Search for the cell housing the specified text and yield its (x, y) center coordinate. 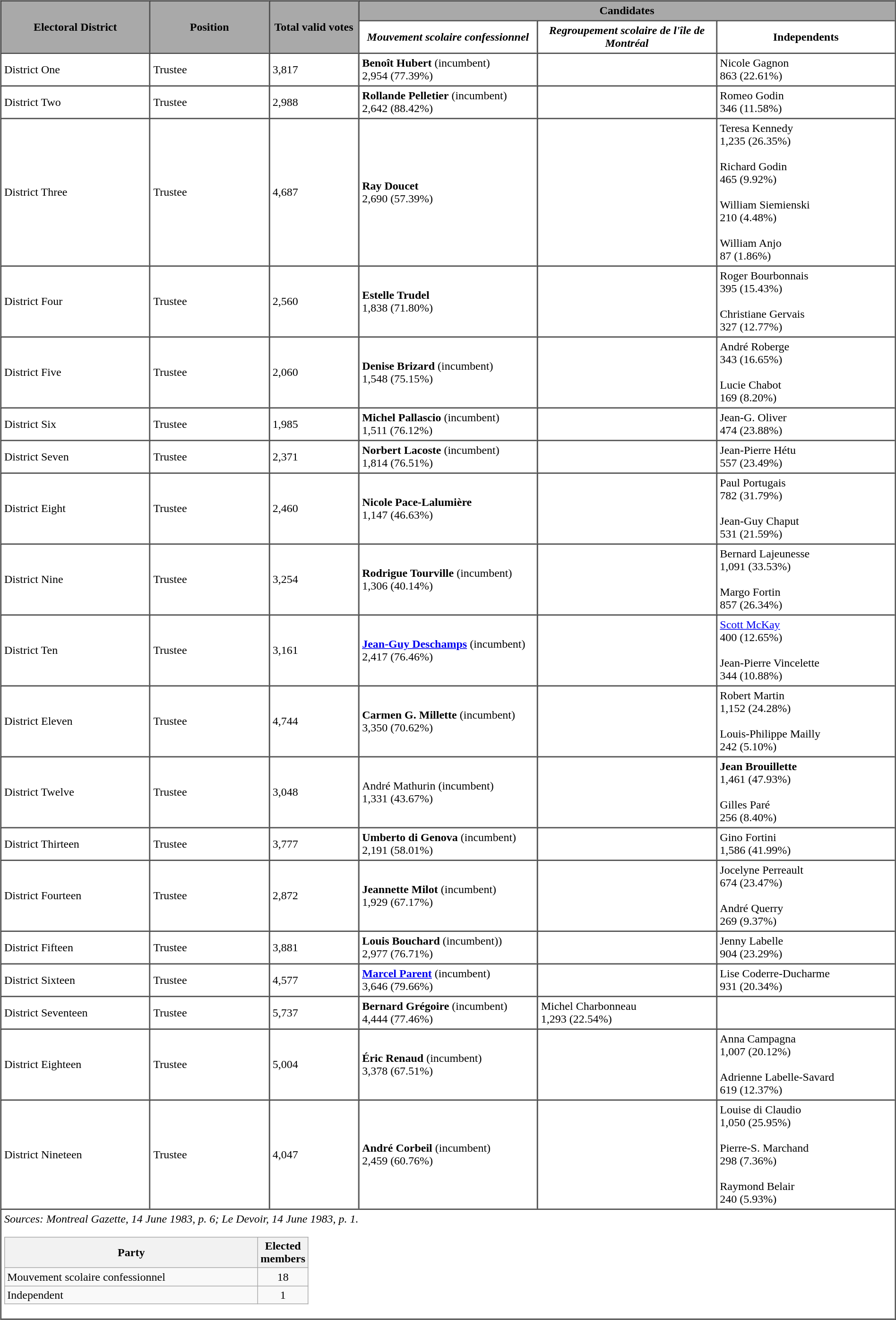
Denise Brizard (incumbent)1,548 (75.15%) (448, 372)
Elected members (283, 1253)
3,161 (314, 650)
District Eleven (76, 721)
André Roberge343 (16.65%)Lucie Chabot169 (8.20%) (806, 372)
4,744 (314, 721)
18 (283, 1277)
Louis Bouchard (incumbent))2,977 (76.71%) (448, 947)
4,577 (314, 980)
Umberto di Genova (incumbent)2,191 (58.01%) (448, 843)
District Thirteen (76, 843)
Jean-Guy Deschamps (incumbent)2,417 (76.46%) (448, 650)
Michel Pallascio (incumbent)1,511 (76.12%) (448, 424)
District Seven (76, 457)
District Five (76, 372)
3,777 (314, 843)
Candidates (627, 11)
2,872 (314, 896)
District Seventeen (76, 1013)
District Eight (76, 508)
2,060 (314, 372)
Ray Doucet2,690 (57.39%) (448, 192)
District Ten (76, 650)
4,687 (314, 192)
Independent (131, 1295)
Estelle Trudel1,838 (71.80%) (448, 301)
2,460 (314, 508)
3,881 (314, 947)
Robert Martin1,152 (24.28%)Louis-Philippe Mailly242 (5.10%) (806, 721)
Independents (806, 37)
Lise Coderre-Ducharme931 (20.34%) (806, 980)
5,737 (314, 1013)
District Nineteen (76, 1155)
Louise di Claudio1,050 (25.95%)Pierre-S. Marchand298 (7.36%)Raymond Belair240 (5.93%) (806, 1155)
1,985 (314, 424)
2,371 (314, 457)
Position (209, 27)
District Nine (76, 579)
Rodrigue Tourville (incumbent)1,306 (40.14%) (448, 579)
District Eighteen (76, 1064)
Bernard Lajeunesse1,091 (33.53%)Margo Fortin857 (26.34%) (806, 579)
3,817 (314, 69)
District Six (76, 424)
2,988 (314, 102)
André Corbeil (incumbent)2,459 (60.76%) (448, 1155)
Party (131, 1253)
Sources: Montreal Gazette, 14 June 1983, p. 6; Le Devoir, 14 June 1983, p. 1. Party Elected members Mouvement scolaire confessionnel 18 Independent 1 (448, 1264)
Benoît Hubert (incumbent)2,954 (77.39%) (448, 69)
District One (76, 69)
Scott McKay400 (12.65%)Jean-Pierre Vincelette344 (10.88%) (806, 650)
2,560 (314, 301)
4,047 (314, 1155)
5,004 (314, 1064)
André Mathurin (incumbent)1,331 (43.67%) (448, 792)
Jean-G. Oliver474 (23.88%) (806, 424)
Jeannette Milot (incumbent)1,929 (67.17%) (448, 896)
Teresa Kennedy1,235 (26.35%)Richard Godin465 (9.92%)William Siemienski210 (4.48%)William Anjo87 (1.86%) (806, 192)
3,048 (314, 792)
Jenny Labelle904 (23.29%) (806, 947)
Roger Bourbonnais395 (15.43%)Christiane Gervais327 (12.77%) (806, 301)
Michel Charbonneau1,293 (22.54%) (627, 1013)
District Two (76, 102)
Gino Fortini1,586 (41.99%) (806, 843)
Carmen G. Millette (incumbent)3,350 (70.62%) (448, 721)
Norbert Lacoste (incumbent)1,814 (76.51%) (448, 457)
Electoral District (76, 27)
Nicole Pace-Lalumière1,147 (46.63%) (448, 508)
Bernard Grégoire (incumbent)4,444 (77.46%) (448, 1013)
District Twelve (76, 792)
Nicole Gagnon863 (22.61%) (806, 69)
Jocelyne Perreault674 (23.47%)André Querry269 (9.37%) (806, 896)
Total valid votes (314, 27)
District Three (76, 192)
District Fourteen (76, 896)
District Fifteen (76, 947)
Regroupement scolaire de l'île de Montréal (627, 37)
Marcel Parent (incumbent)3,646 (79.66%) (448, 980)
3,254 (314, 579)
Rollande Pelletier (incumbent)2,642 (88.42%) (448, 102)
Jean Brouillette1,461 (47.93%)Gilles Paré256 (8.40%) (806, 792)
District Four (76, 301)
Paul Portugais782 (31.79%)Jean-Guy Chaput531 (21.59%) (806, 508)
Éric Renaud (incumbent)3,378 (67.51%) (448, 1064)
Romeo Godin346 (11.58%) (806, 102)
District Sixteen (76, 980)
Jean-Pierre Hétu557 (23.49%) (806, 457)
1 (283, 1295)
Anna Campagna1,007 (20.12%)Adrienne Labelle-Savard619 (12.37%) (806, 1064)
